Scan for the cell matching the given text and deliver its (X, Y) coordinate at center. 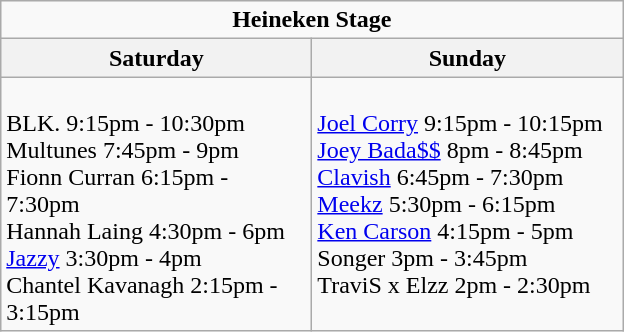
Heineken Stage (312, 20)
Sunday (468, 58)
Saturday (156, 58)
